Scan for the cell matching the given text and deliver its [x, y] coordinate at center. 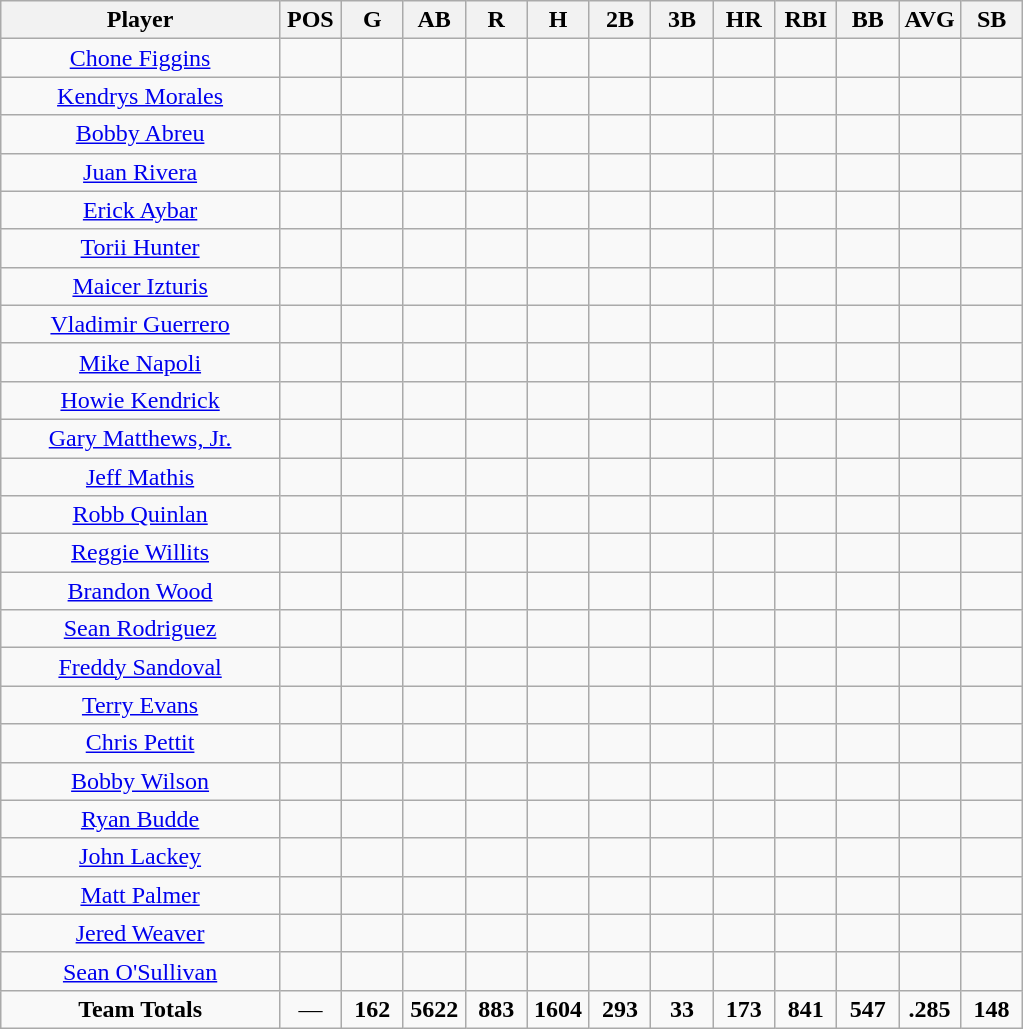
G [372, 20]
Terry Evans [140, 705]
293 [620, 1009]
Jered Weaver [140, 933]
POS [310, 20]
841 [806, 1009]
Torii Hunter [140, 248]
3B [682, 20]
H [558, 20]
2B [620, 20]
883 [496, 1009]
Vladimir Guerrero [140, 324]
Player [140, 20]
Bobby Wilson [140, 781]
John Lackey [140, 857]
AVG [930, 20]
Mike Napoli [140, 362]
Freddy Sandoval [140, 667]
Team Totals [140, 1009]
AB [434, 20]
R [496, 20]
5622 [434, 1009]
RBI [806, 20]
Reggie Willits [140, 553]
Bobby Abreu [140, 134]
Ryan Budde [140, 819]
173 [744, 1009]
Maicer Izturis [140, 286]
Howie Kendrick [140, 400]
Erick Aybar [140, 210]
.285 [930, 1009]
33 [682, 1009]
1604 [558, 1009]
Chris Pettit [140, 743]
148 [992, 1009]
Jeff Mathis [140, 477]
Brandon Wood [140, 591]
Juan Rivera [140, 172]
— [310, 1009]
547 [868, 1009]
Sean Rodriguez [140, 629]
SB [992, 20]
Gary Matthews, Jr. [140, 438]
162 [372, 1009]
Kendrys Morales [140, 96]
Matt Palmer [140, 895]
HR [744, 20]
Sean O'Sullivan [140, 971]
Chone Figgins [140, 58]
BB [868, 20]
Robb Quinlan [140, 515]
